Provide the (X, Y) coordinate of the cell's center where the given text is located.  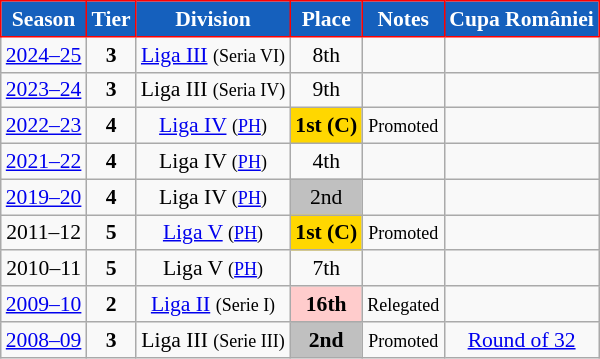
8th (326, 55)
Cupa României (522, 19)
2024–25 (44, 55)
Liga III (Seria IV) (214, 90)
2023–24 (44, 90)
Liga III (Serie III) (214, 340)
Season (44, 19)
2009–10 (44, 304)
Division (214, 19)
Liga III (Seria VI) (214, 55)
2010–11 (44, 269)
Liga II (Serie I) (214, 304)
16th (326, 304)
7th (326, 269)
Notes (403, 19)
9th (326, 90)
2008–09 (44, 340)
2 (110, 304)
2019–20 (44, 197)
4th (326, 162)
Relegated (403, 304)
2022–23 (44, 126)
Round of 32 (522, 340)
2021–22 (44, 162)
Tier (110, 19)
2011–12 (44, 233)
Place (326, 19)
